Capture the cell that displays the provided text and extract its (X, Y) central coordinate. 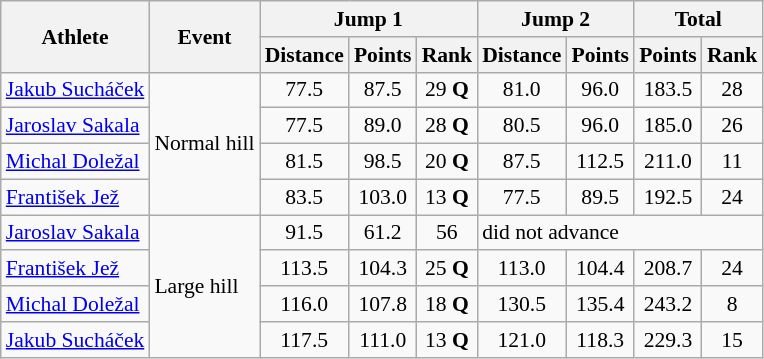
104.3 (383, 269)
89.5 (600, 197)
112.5 (600, 162)
Normal hill (204, 143)
Large hill (204, 286)
183.5 (668, 90)
104.4 (600, 269)
25 Q (448, 269)
Event (204, 36)
8 (732, 304)
121.0 (522, 340)
243.2 (668, 304)
Jump 1 (369, 19)
111.0 (383, 340)
28 (732, 90)
29 Q (448, 90)
98.5 (383, 162)
28 Q (448, 126)
192.5 (668, 197)
113.5 (304, 269)
Total (698, 19)
Athlete (76, 36)
130.5 (522, 304)
80.5 (522, 126)
91.5 (304, 233)
103.0 (383, 197)
61.2 (383, 233)
15 (732, 340)
229.3 (668, 340)
208.7 (668, 269)
211.0 (668, 162)
118.3 (600, 340)
117.5 (304, 340)
18 Q (448, 304)
116.0 (304, 304)
83.5 (304, 197)
113.0 (522, 269)
89.0 (383, 126)
135.4 (600, 304)
107.8 (383, 304)
11 (732, 162)
81.5 (304, 162)
did not advance (620, 233)
Jump 2 (556, 19)
56 (448, 233)
81.0 (522, 90)
20 Q (448, 162)
26 (732, 126)
185.0 (668, 126)
